For the text-containing cell, return its midpoint in (X, Y) coordinate format. 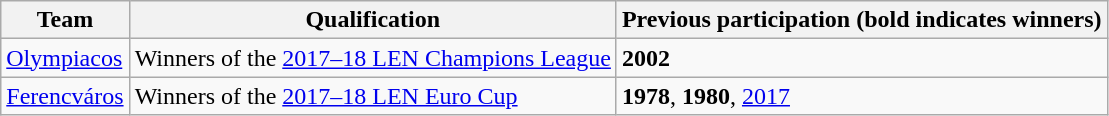
Ferencváros (65, 96)
Qualification (372, 20)
1978, 1980, 2017 (862, 96)
Olympiacos (65, 58)
Previous participation (bold indicates winners) (862, 20)
2002 (862, 58)
Winners of the 2017–18 LEN Champions League (372, 58)
Team (65, 20)
Winners of the 2017–18 LEN Euro Cup (372, 96)
